Locate the cell with the specified text and output its (X, Y) center coordinate. 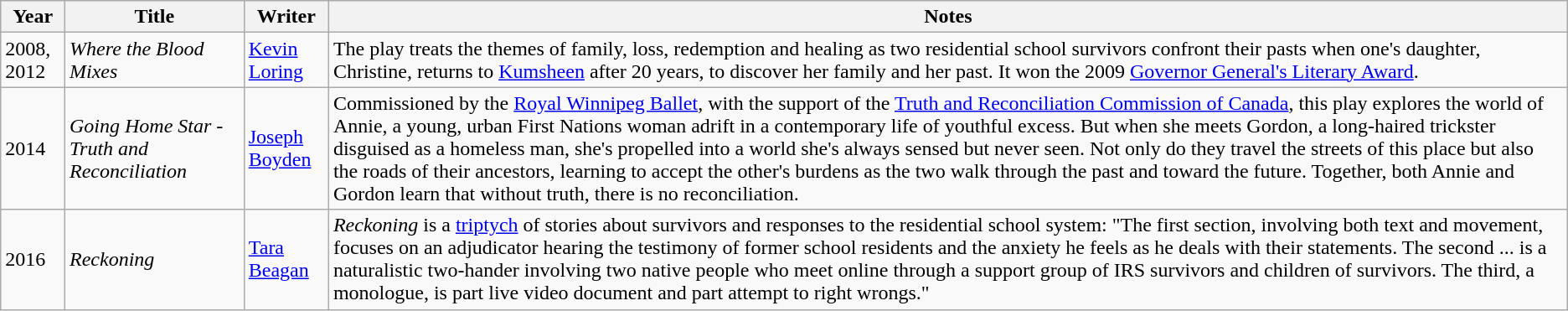
Title (155, 17)
Year (34, 17)
Joseph Boyden (286, 148)
Reckoning (155, 260)
Going Home Star - Truth and Reconciliation (155, 148)
Notes (948, 17)
2008, 2012 (34, 60)
Kevin Loring (286, 60)
2016 (34, 260)
2014 (34, 148)
Tara Beagan (286, 260)
Where the Blood Mixes (155, 60)
Writer (286, 17)
